Capture the cell that displays the provided text and extract its (x, y) central coordinate. 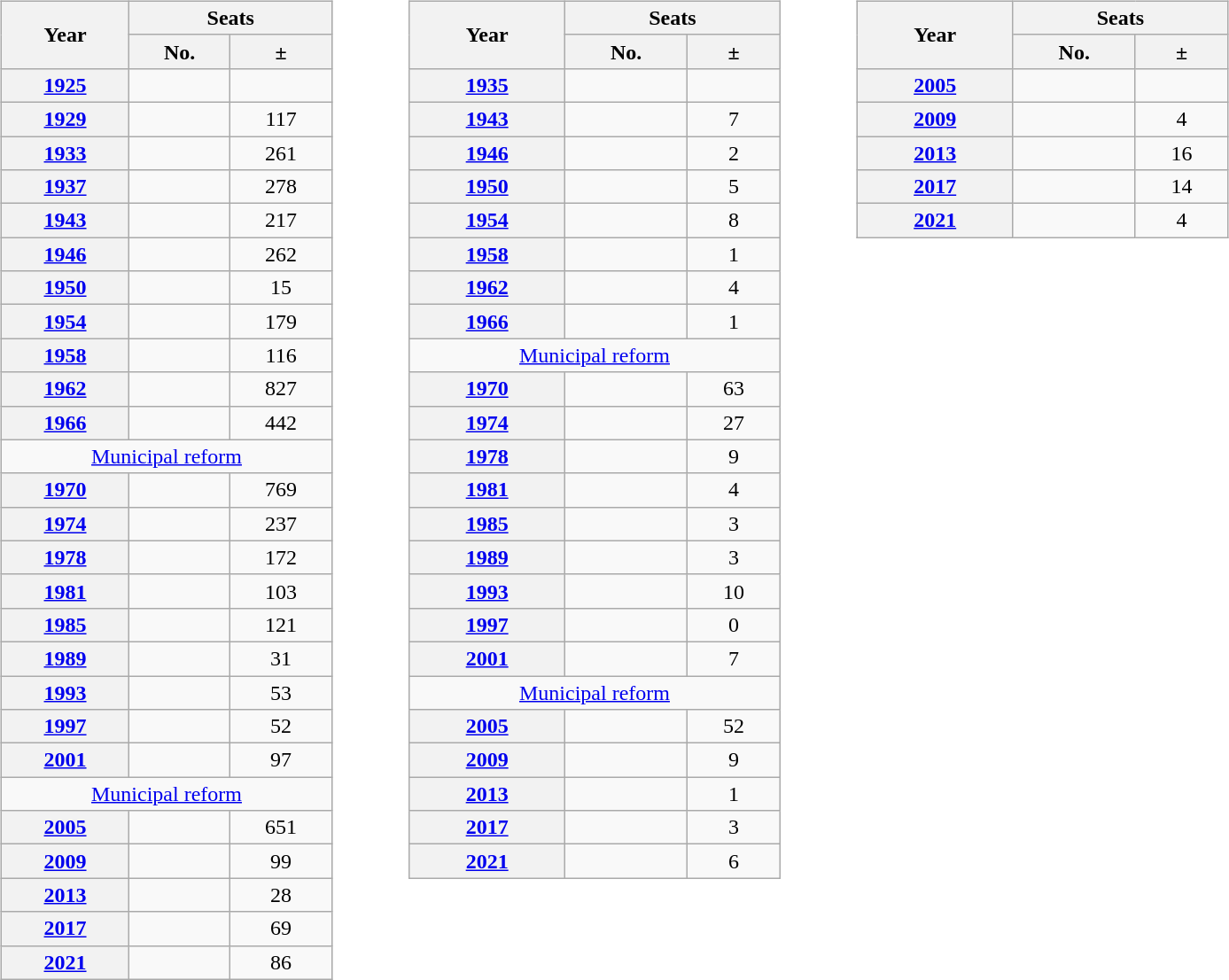
769 (280, 490)
217 (280, 221)
237 (280, 524)
179 (280, 322)
1929 (66, 119)
103 (280, 591)
651 (280, 828)
10 (734, 591)
63 (734, 389)
442 (280, 423)
8 (734, 221)
261 (280, 153)
1925 (66, 85)
1937 (66, 187)
0 (734, 625)
15 (280, 288)
97 (280, 760)
14 (1181, 187)
278 (280, 187)
27 (734, 423)
31 (280, 658)
99 (280, 861)
2 (734, 153)
1933 (66, 153)
16 (1181, 153)
172 (280, 557)
69 (280, 929)
1935 (487, 85)
5 (734, 187)
117 (280, 119)
121 (280, 625)
827 (280, 389)
28 (280, 895)
86 (280, 962)
262 (280, 254)
53 (280, 692)
116 (280, 355)
6 (734, 861)
